Capture the cell that displays the provided text and extract its [x, y] central coordinate. 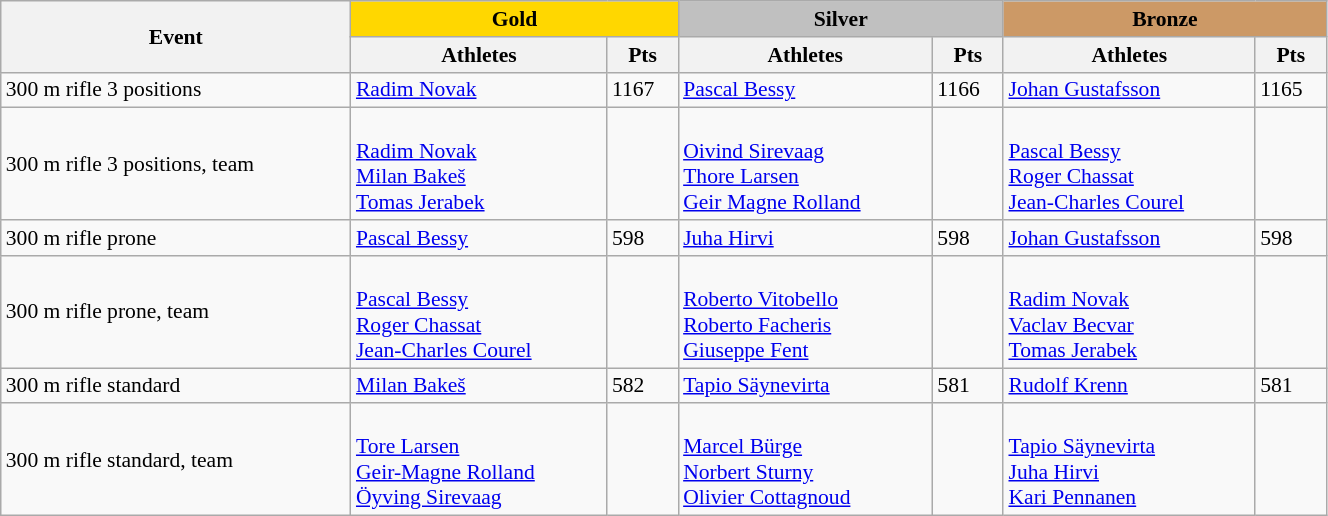
Tapio SäynevirtaJuha HirviKari Pennanen [1129, 460]
Marcel BürgeNorbert SturnyOlivier Cottagnoud [805, 460]
Oivind SirevaagThore LarsenGeir Magne Rolland [805, 164]
300 m rifle prone, team [176, 312]
Radim Novak [479, 90]
Tore LarsenGeir-Magne RollandÖyving Sirevaag [479, 460]
1167 [642, 90]
300 m rifle prone [176, 238]
Silver [840, 19]
300 m rifle standard [176, 386]
Radim NovakMilan BakešTomas Jerabek [479, 164]
Radim NovakVaclav BecvarTomas Jerabek [1129, 312]
Roberto VitobelloRoberto FacherisGiuseppe Fent [805, 312]
Gold [514, 19]
Bronze [1164, 19]
Juha Hirvi [805, 238]
300 m rifle standard, team [176, 460]
1165 [1290, 90]
Tapio Säynevirta [805, 386]
Event [176, 36]
300 m rifle 3 positions [176, 90]
Rudolf Krenn [1129, 386]
1166 [968, 90]
Milan Bakeš [479, 386]
300 m rifle 3 positions, team [176, 164]
582 [642, 386]
